For the text-containing cell, return its midpoint in [X, Y] coordinate format. 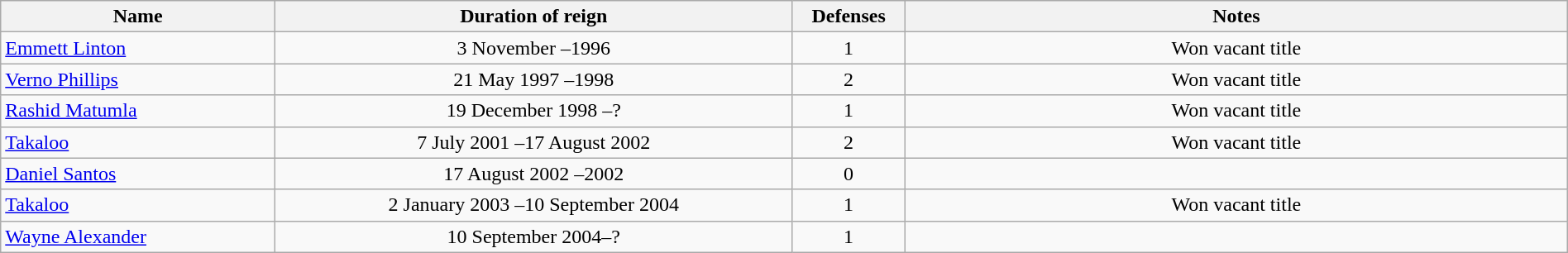
7 July 2001 –17 August 2002 [534, 142]
10 September 2004–? [534, 236]
Verno Phillips [138, 79]
Notes [1236, 17]
Rashid Matumla [138, 111]
Defenses [849, 17]
2 January 2003 –10 September 2004 [534, 205]
0 [849, 174]
17 August 2002 –2002 [534, 174]
Daniel Santos [138, 174]
Emmett Linton [138, 48]
21 May 1997 –1998 [534, 79]
Duration of reign [534, 17]
Wayne Alexander [138, 236]
Name [138, 17]
19 December 1998 –? [534, 111]
3 November –1996 [534, 48]
